Capture the cell that displays the provided text and extract its (x, y) central coordinate. 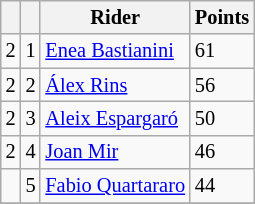
56 (222, 85)
Aleix Espargaró (115, 118)
Joan Mir (115, 152)
4 (31, 152)
3 (31, 118)
Álex Rins (115, 85)
5 (31, 186)
Rider (115, 17)
Points (222, 17)
Enea Bastianini (115, 51)
46 (222, 152)
44 (222, 186)
1 (31, 51)
61 (222, 51)
Fabio Quartararo (115, 186)
50 (222, 118)
